Determine the (x, y) coordinate at the center of the cell enclosing the given text.  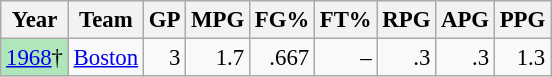
1.7 (218, 58)
.667 (282, 58)
FG% (282, 20)
1.3 (522, 58)
1968† (35, 58)
Year (35, 20)
PPG (522, 20)
FT% (346, 20)
GP (164, 20)
RPG (406, 20)
MPG (218, 20)
Boston (106, 58)
3 (164, 58)
Team (106, 20)
APG (466, 20)
– (346, 58)
